Output the (X, Y) coordinate of the center of the cell containing the given text.  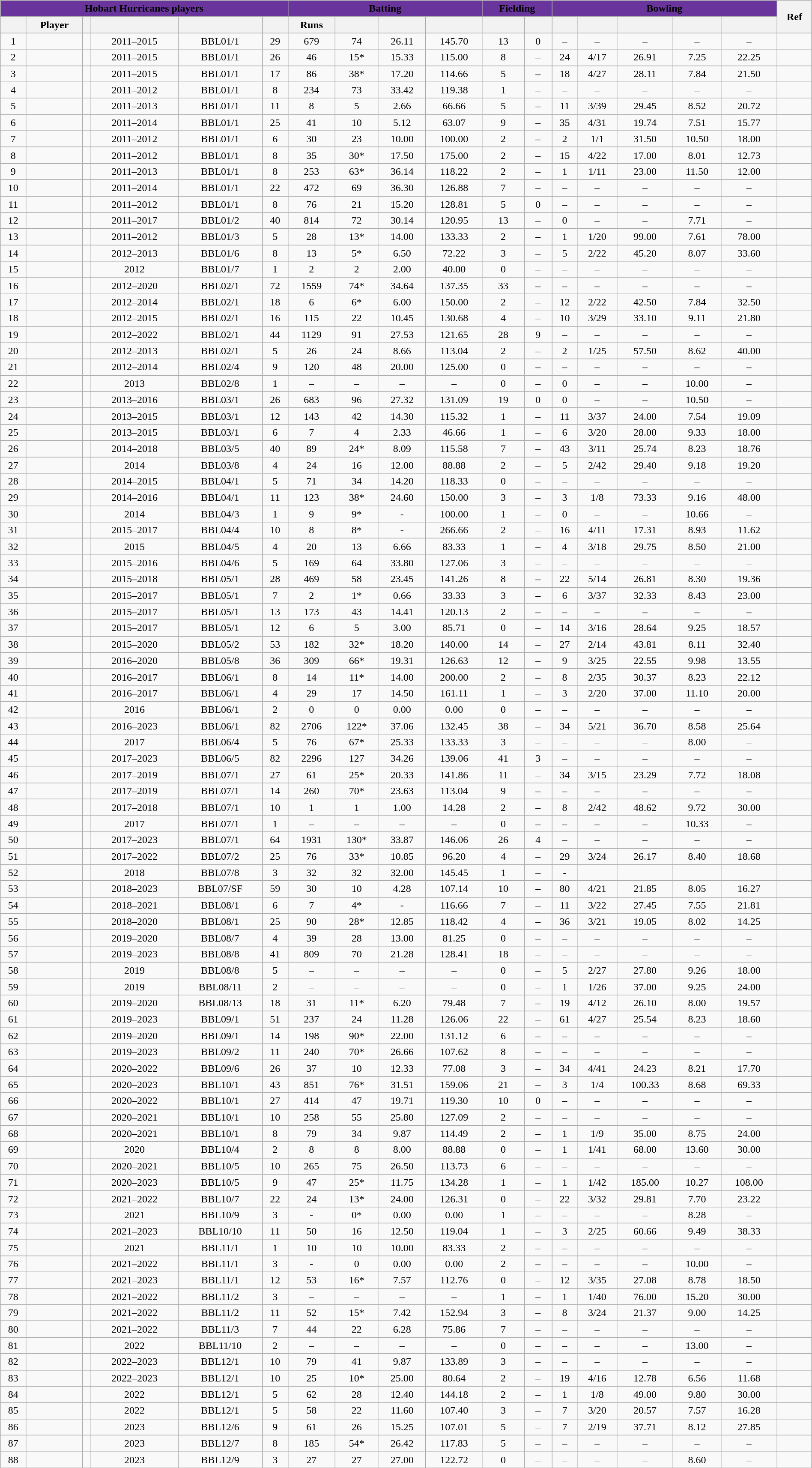
198 (311, 1036)
14.28 (454, 807)
12.78 (645, 1378)
4* (356, 905)
1/20 (597, 237)
114.66 (454, 74)
76* (356, 1085)
11.60 (402, 1411)
12.85 (402, 921)
BBL10/9 (220, 1215)
8.40 (697, 856)
6.28 (402, 1329)
29.45 (645, 106)
33.42 (402, 90)
1* (356, 595)
56 (13, 938)
237 (311, 1020)
21.37 (645, 1313)
145.45 (454, 873)
131.12 (454, 1036)
3/35 (597, 1280)
1559 (311, 286)
20.33 (402, 775)
19.74 (645, 123)
27.45 (645, 905)
48.00 (749, 498)
13.55 (749, 661)
88 (13, 1459)
9.80 (697, 1394)
BBL09/2 (220, 1052)
2012–2020 (134, 286)
2/25 (597, 1231)
29.75 (645, 547)
141.86 (454, 775)
21.28 (402, 954)
8.50 (697, 547)
15.25 (402, 1427)
2706 (311, 726)
122* (356, 726)
126.06 (454, 1020)
7.71 (697, 221)
3/25 (597, 661)
107.14 (454, 889)
145.70 (454, 41)
87 (13, 1443)
BBL01/6 (220, 253)
16.28 (749, 1411)
169 (311, 563)
18.76 (749, 448)
7.70 (697, 1199)
8.93 (697, 530)
7.61 (697, 237)
BBL10/7 (220, 1199)
118.42 (454, 921)
32.00 (402, 873)
Hobart Hurricanes players (144, 9)
49 (13, 824)
Fielding (517, 9)
25.54 (645, 1020)
BBL12/6 (220, 1427)
Player (55, 25)
33.87 (402, 840)
76.00 (645, 1297)
57.50 (645, 351)
90* (356, 1036)
15.77 (749, 123)
96.20 (454, 856)
143 (311, 416)
33.60 (749, 253)
3/18 (597, 547)
73.33 (645, 498)
18.60 (749, 1020)
144.18 (454, 1394)
BBL10/10 (220, 1231)
BBL05/2 (220, 644)
8.11 (697, 644)
60 (13, 1003)
BBL07/2 (220, 856)
BBL08/7 (220, 938)
126.88 (454, 188)
127.06 (454, 563)
814 (311, 221)
27.53 (402, 335)
2013–2016 (134, 400)
1/1 (597, 139)
1931 (311, 840)
45 (13, 759)
Bowling (665, 9)
11.75 (402, 1182)
BBL10/4 (220, 1150)
18.68 (749, 856)
12.73 (749, 155)
36.14 (402, 171)
BBL02/8 (220, 383)
28* (356, 921)
BBL04/6 (220, 563)
182 (311, 644)
8.28 (697, 1215)
7.51 (697, 123)
8.09 (402, 448)
0* (356, 1215)
29.40 (645, 465)
2018–2023 (134, 889)
90 (311, 921)
36.30 (402, 188)
2015–2018 (134, 579)
45.20 (645, 253)
2/27 (597, 970)
18.57 (749, 628)
107.01 (454, 1427)
48.62 (645, 807)
BBL08/13 (220, 1003)
16.27 (749, 889)
26.42 (402, 1443)
1/26 (597, 987)
1129 (311, 335)
33.33 (454, 595)
127 (356, 759)
BBL08/11 (220, 987)
6* (356, 302)
23.22 (749, 1199)
2296 (311, 759)
8.58 (697, 726)
108.00 (749, 1182)
BBL02/4 (220, 367)
19.05 (645, 921)
74* (356, 286)
1/9 (597, 1133)
2.33 (402, 432)
BBL06/5 (220, 759)
18.50 (749, 1280)
100.33 (645, 1085)
24* (356, 448)
78.00 (749, 237)
BBL07/8 (220, 873)
8.01 (697, 155)
4/21 (597, 889)
23.45 (402, 579)
9.16 (697, 498)
6.50 (402, 253)
27.32 (402, 400)
BBL03/8 (220, 465)
10.85 (402, 856)
4/22 (597, 155)
23.63 (402, 791)
7.55 (697, 905)
25.74 (645, 448)
68.00 (645, 1150)
240 (311, 1052)
1/25 (597, 351)
BBL11/10 (220, 1345)
115.32 (454, 416)
33.10 (645, 318)
134.28 (454, 1182)
9* (356, 514)
13.60 (697, 1150)
851 (311, 1085)
85 (13, 1411)
84 (13, 1394)
27.85 (749, 1427)
21.80 (749, 318)
119.04 (454, 1231)
1/40 (597, 1297)
8.78 (697, 1280)
BBL11/3 (220, 1329)
25.64 (749, 726)
9.33 (697, 432)
469 (311, 579)
2/19 (597, 1427)
28.00 (645, 432)
18.08 (749, 775)
4.28 (402, 889)
130* (356, 840)
185 (311, 1443)
3/29 (597, 318)
126.31 (454, 1199)
10.66 (697, 514)
35.00 (645, 1133)
2/35 (597, 677)
14.30 (402, 416)
19.31 (402, 661)
26.50 (402, 1166)
2014–2015 (134, 481)
260 (311, 791)
11.68 (749, 1378)
173 (311, 612)
9.26 (697, 970)
8.68 (697, 1085)
258 (311, 1117)
33.80 (402, 563)
29.81 (645, 1199)
25.00 (402, 1378)
2018–2021 (134, 905)
133.89 (454, 1362)
12.40 (402, 1394)
120 (311, 367)
2017–2018 (134, 807)
9.18 (697, 465)
266.66 (454, 530)
683 (311, 400)
63* (356, 171)
2014–2018 (134, 448)
2/14 (597, 644)
3/39 (597, 106)
8.66 (402, 351)
43.81 (645, 644)
6.56 (697, 1378)
128.41 (454, 954)
2016 (134, 709)
BBL07/SF (220, 889)
4/17 (597, 57)
10* (356, 1378)
9.72 (697, 807)
79.48 (454, 1003)
85.71 (454, 628)
54* (356, 1443)
19.09 (749, 416)
7.72 (697, 775)
1/4 (597, 1085)
5* (356, 253)
9.49 (697, 1231)
139.06 (454, 759)
159.06 (454, 1085)
112.76 (454, 1280)
66 (13, 1101)
65 (13, 1085)
8.60 (697, 1459)
77 (13, 1280)
34.26 (402, 759)
1/11 (597, 171)
7.25 (697, 57)
81 (13, 1345)
28.11 (645, 74)
22.12 (749, 677)
BBL05/8 (220, 661)
24.60 (402, 498)
14.20 (402, 481)
BBL04/4 (220, 530)
1.00 (402, 807)
120.13 (454, 612)
117.83 (454, 1443)
107.62 (454, 1052)
8.12 (697, 1427)
72.22 (454, 253)
16* (356, 1280)
8.75 (697, 1133)
146.06 (454, 840)
130.68 (454, 318)
2.66 (402, 106)
21.50 (749, 74)
152.94 (454, 1313)
BBL04/5 (220, 547)
63.07 (454, 123)
4/16 (597, 1378)
2015–2020 (134, 644)
27.00 (402, 1459)
31.50 (645, 139)
38.33 (749, 1231)
141.26 (454, 579)
2015–2016 (134, 563)
19.36 (749, 579)
96 (356, 400)
2016–2020 (134, 661)
68 (13, 1133)
BBL12/9 (220, 1459)
BBL09/6 (220, 1068)
Batting (385, 9)
123 (311, 498)
32.40 (749, 644)
89 (311, 448)
BBL04/3 (220, 514)
60.66 (645, 1231)
22.00 (402, 1036)
0.66 (402, 595)
10.33 (697, 824)
4/31 (597, 123)
2020 (134, 1150)
115.00 (454, 57)
121.65 (454, 335)
2018–2020 (134, 921)
49.00 (645, 1394)
32.33 (645, 595)
9.11 (697, 318)
17.31 (645, 530)
137.35 (454, 286)
119.38 (454, 90)
472 (311, 188)
2.00 (402, 269)
17.70 (749, 1068)
99.00 (645, 237)
185.00 (645, 1182)
83 (13, 1378)
32.50 (749, 302)
66.66 (454, 106)
66* (356, 661)
3/21 (597, 921)
2013 (134, 383)
309 (311, 661)
2012–2022 (134, 335)
30.14 (402, 221)
8.02 (697, 921)
10.27 (697, 1182)
12.50 (402, 1231)
28.64 (645, 628)
2015 (134, 547)
128.81 (454, 204)
2011–2017 (134, 221)
2012–2015 (134, 318)
127.09 (454, 1117)
42.50 (645, 302)
19.20 (749, 465)
3/16 (597, 628)
67* (356, 742)
9.00 (697, 1313)
34.64 (402, 286)
26.81 (645, 579)
132.45 (454, 726)
2018 (134, 873)
20.57 (645, 1411)
3/15 (597, 775)
78 (13, 1297)
33* (356, 856)
3/22 (597, 905)
46.66 (454, 432)
11.50 (697, 171)
80.64 (454, 1378)
119.30 (454, 1101)
2/20 (597, 693)
8.43 (697, 595)
11.28 (402, 1020)
2014–2016 (134, 498)
BBL06/4 (220, 742)
30* (356, 155)
37.71 (645, 1427)
57 (13, 954)
140.00 (454, 644)
8.21 (697, 1068)
26.91 (645, 57)
BBL01/7 (220, 269)
BBL01/2 (220, 221)
7.42 (402, 1313)
679 (311, 41)
115 (311, 318)
20.72 (749, 106)
116.66 (454, 905)
107.40 (454, 1411)
25.80 (402, 1117)
8.07 (697, 253)
19.57 (749, 1003)
14.41 (402, 612)
12.33 (402, 1068)
11.62 (749, 530)
21.85 (645, 889)
91 (356, 335)
8* (356, 530)
81.25 (454, 938)
21.81 (749, 905)
6.00 (402, 302)
3/11 (597, 448)
8.05 (697, 889)
24.23 (645, 1068)
8.30 (697, 579)
5.12 (402, 123)
15.33 (402, 57)
8.62 (697, 351)
115.58 (454, 448)
77.08 (454, 1068)
22.25 (749, 57)
120.95 (454, 221)
114.49 (454, 1133)
Runs (311, 25)
67 (13, 1117)
22.55 (645, 661)
122.72 (454, 1459)
234 (311, 90)
BBL12/7 (220, 1443)
21.00 (749, 547)
6.66 (402, 547)
253 (311, 171)
26.11 (402, 41)
54 (13, 905)
265 (311, 1166)
Ref (795, 17)
37.06 (402, 726)
19.71 (402, 1101)
7.54 (697, 416)
131.09 (454, 400)
118.22 (454, 171)
9.98 (697, 661)
4/12 (597, 1003)
26.17 (645, 856)
14.50 (402, 693)
175.00 (454, 155)
6.20 (402, 1003)
63 (13, 1052)
161.11 (454, 693)
BBL01/3 (220, 237)
126.63 (454, 661)
25.33 (402, 742)
17.00 (645, 155)
10.45 (402, 318)
4/41 (597, 1068)
2017–2022 (134, 856)
4/11 (597, 530)
2012 (134, 269)
18.20 (402, 644)
30.37 (645, 677)
31.51 (402, 1085)
125.00 (454, 367)
414 (311, 1101)
27.80 (645, 970)
26.66 (402, 1052)
75.86 (454, 1329)
17.20 (402, 74)
69.33 (749, 1085)
1/42 (597, 1182)
3.00 (402, 628)
8.52 (697, 106)
26.10 (645, 1003)
118.33 (454, 481)
36.70 (645, 726)
5/21 (597, 726)
1/41 (597, 1150)
200.00 (454, 677)
3/32 (597, 1199)
2016–2023 (134, 726)
11.10 (697, 693)
23.29 (645, 775)
27.08 (645, 1280)
32* (356, 644)
809 (311, 954)
113.73 (454, 1166)
5/14 (597, 579)
17.50 (402, 155)
BBL03/5 (220, 448)
